Locate the cell with the specified text and output its (x, y) center coordinate. 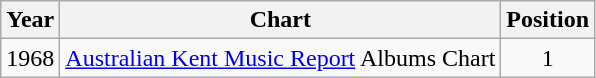
Chart (280, 20)
Year (30, 20)
1968 (30, 58)
Australian Kent Music Report Albums Chart (280, 58)
1 (548, 58)
Position (548, 20)
